Scan for the cell matching the given text and deliver its (x, y) coordinate at center. 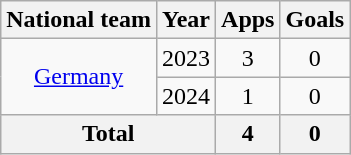
2023 (186, 58)
National team (79, 20)
Goals (315, 20)
Year (186, 20)
Apps (248, 20)
3 (248, 58)
Total (108, 134)
1 (248, 96)
2024 (186, 96)
4 (248, 134)
Germany (79, 77)
